Pinpoint the cell where the given text exists, returning its [x, y] midpoint coordinate. 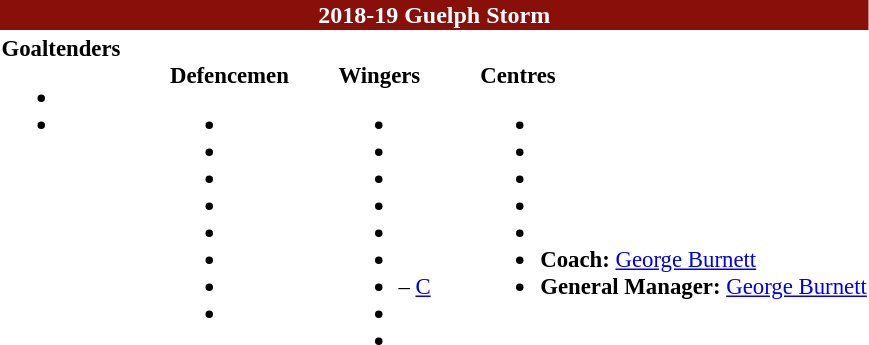
2018-19 Guelph Storm [434, 15]
